Locate the cell with the specified text and output its (x, y) center coordinate. 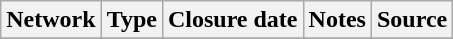
Source (412, 20)
Network (51, 20)
Closure date (232, 20)
Type (132, 20)
Notes (337, 20)
